Locate the cell with the specified text and output its [X, Y] center coordinate. 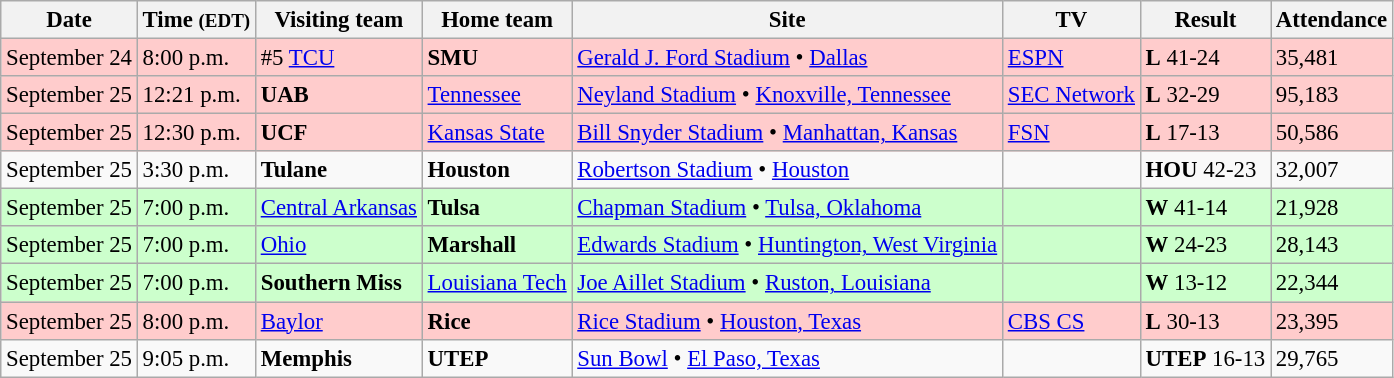
UTEP [497, 358]
TV [1071, 20]
23,395 [1331, 321]
12:21 p.m. [196, 95]
Baylor [338, 321]
Tulane [338, 170]
Gerald J. Ford Stadium • Dallas [788, 58]
22,344 [1331, 283]
UAB [338, 95]
Houston [497, 170]
Ohio [338, 245]
3:30 p.m. [196, 170]
95,183 [1331, 95]
Date [69, 20]
Time (EDT) [196, 20]
Sun Bowl • El Paso, Texas [788, 358]
Tulsa [497, 208]
Chapman Stadium • Tulsa, Oklahoma [788, 208]
32,007 [1331, 170]
HOU 42-23 [1205, 170]
9:05 p.m. [196, 358]
Neyland Stadium • Knoxville, Tennessee [788, 95]
Attendance [1331, 20]
L 41-24 [1205, 58]
Louisiana Tech [497, 283]
Edwards Stadium • Huntington, West Virginia [788, 245]
12:30 p.m. [196, 133]
Result [1205, 20]
SEC Network [1071, 95]
50,586 [1331, 133]
Joe Aillet Stadium • Ruston, Louisiana [788, 283]
September 24 [69, 58]
W 13-12 [1205, 283]
Southern Miss [338, 283]
Robertson Stadium • Houston [788, 170]
UTEP 16-13 [1205, 358]
W 41-14 [1205, 208]
L 17-13 [1205, 133]
#5 TCU [338, 58]
Central Arkansas [338, 208]
L 30-13 [1205, 321]
Rice Stadium • Houston, Texas [788, 321]
Tennessee [497, 95]
Bill Snyder Stadium • Manhattan, Kansas [788, 133]
Home team [497, 20]
L 32-29 [1205, 95]
Rice [497, 321]
Marshall [497, 245]
28,143 [1331, 245]
21,928 [1331, 208]
Memphis [338, 358]
35,481 [1331, 58]
29,765 [1331, 358]
CBS CS [1071, 321]
SMU [497, 58]
W 24-23 [1205, 245]
ESPN [1071, 58]
Site [788, 20]
UCF [338, 133]
Kansas State [497, 133]
Visiting team [338, 20]
FSN [1071, 133]
